Search for the cell housing the specified text and yield its (x, y) center coordinate. 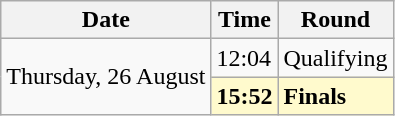
Time (244, 20)
12:04 (244, 58)
15:52 (244, 96)
Finals (336, 96)
Date (106, 20)
Qualifying (336, 58)
Thursday, 26 August (106, 77)
Round (336, 20)
